Identify which cell holds the provided text, then report its (X, Y) central coordinate. 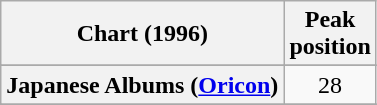
28 (330, 85)
Peakposition (330, 34)
Japanese Albums (Oricon) (142, 85)
Chart (1996) (142, 34)
